Locate the cell with the specified text and output its (x, y) center coordinate. 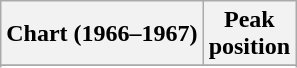
Peakposition (249, 34)
Chart (1966–1967) (102, 34)
